Output the (x, y) coordinate of the center of the cell containing the given text.  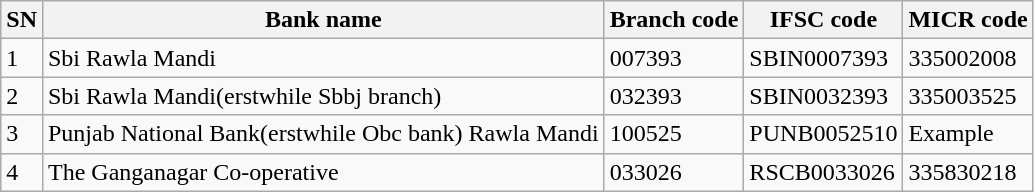
The Ganganagar Co-operative (323, 172)
Punjab National Bank(erstwhile Obc bank) Rawla Mandi (323, 134)
SBIN0007393 (824, 58)
SBIN0032393 (824, 96)
RSCB0033026 (824, 172)
3 (22, 134)
Sbi Rawla Mandi (323, 58)
033026 (674, 172)
MICR code (968, 20)
1 (22, 58)
IFSC code (824, 20)
Bank name (323, 20)
Branch code (674, 20)
032393 (674, 96)
335003525 (968, 96)
Example (968, 134)
100525 (674, 134)
335830218 (968, 172)
335002008 (968, 58)
Sbi Rawla Mandi(erstwhile Sbbj branch) (323, 96)
2 (22, 96)
PUNB0052510 (824, 134)
SN (22, 20)
007393 (674, 58)
4 (22, 172)
